Identify which cell holds the provided text, then report its (x, y) central coordinate. 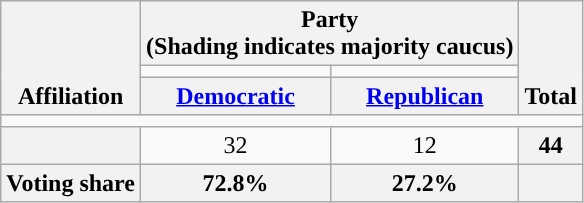
32 (236, 145)
12 (425, 145)
Voting share (71, 183)
Party (Shading indicates majority caucus) (330, 34)
27.2% (425, 183)
Republican (425, 96)
72.8% (236, 183)
44 (551, 145)
Democratic (236, 96)
Affiliation (71, 58)
Total (551, 58)
